Provide the [x, y] coordinate of the cell's center where the given text is located.  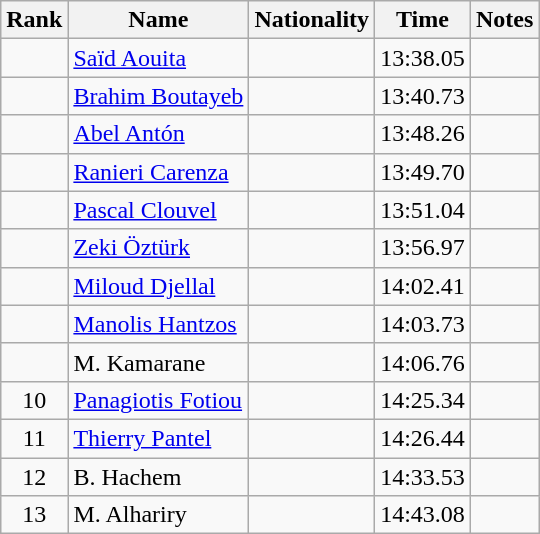
Ranieri Carenza [158, 172]
13:38.05 [423, 58]
Nationality [312, 20]
M. Kamarane [158, 362]
Panagiotis Fotiou [158, 400]
Pascal Clouvel [158, 210]
14:33.53 [423, 477]
13:48.26 [423, 134]
13:51.04 [423, 210]
14:43.08 [423, 515]
Miloud Djellal [158, 286]
M. Alhariry [158, 515]
14:02.41 [423, 286]
14:26.44 [423, 438]
14:03.73 [423, 324]
Thierry Pantel [158, 438]
Abel Antón [158, 134]
13:40.73 [423, 96]
10 [34, 400]
B. Hachem [158, 477]
12 [34, 477]
Name [158, 20]
13 [34, 515]
Brahim Boutayeb [158, 96]
Time [423, 20]
Notes [504, 20]
Saïd Aouita [158, 58]
13:49.70 [423, 172]
14:25.34 [423, 400]
11 [34, 438]
Zeki Öztürk [158, 248]
Manolis Hantzos [158, 324]
Rank [34, 20]
13:56.97 [423, 248]
14:06.76 [423, 362]
